For the text-containing cell, return its midpoint in [x, y] coordinate format. 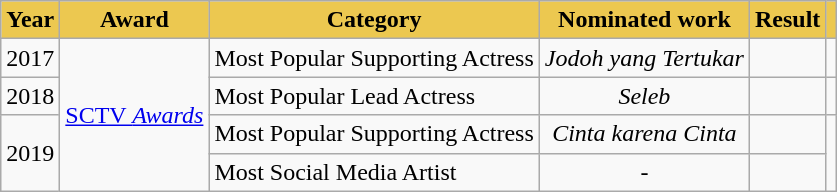
Cinta karena Cinta [644, 134]
2018 [30, 96]
2019 [30, 153]
SCTV Awards [134, 115]
Result [787, 20]
Most Social Media Artist [374, 172]
Jodoh yang Tertukar [644, 58]
Year [30, 20]
Most Popular Lead Actress [374, 96]
- [644, 172]
2017 [30, 58]
Seleb [644, 96]
Award [134, 20]
Category [374, 20]
Nominated work [644, 20]
